Locate the cell with the specified text and output its [X, Y] center coordinate. 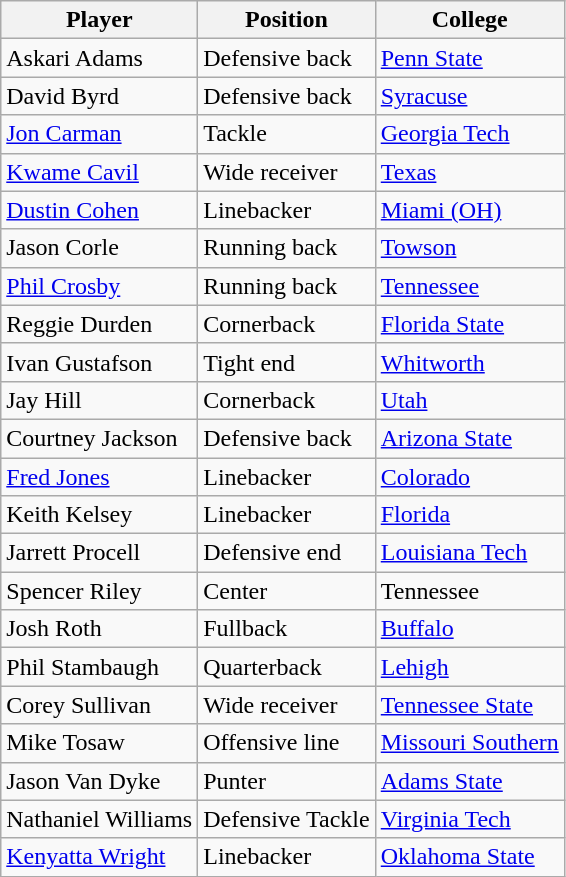
Florida State [470, 324]
Texas [470, 172]
Courtney Jackson [100, 438]
Virginia Tech [470, 819]
Keith Kelsey [100, 515]
Dustin Cohen [100, 210]
Josh Roth [100, 629]
Oklahoma State [470, 857]
Offensive line [287, 743]
Penn State [470, 58]
Phil Stambaugh [100, 667]
Missouri Southern [470, 743]
Kwame Cavil [100, 172]
David Byrd [100, 96]
Colorado [470, 477]
Whitworth [470, 362]
Jarrett Procell [100, 553]
Askari Adams [100, 58]
Jay Hill [100, 400]
Arizona State [470, 438]
Defensive Tackle [287, 819]
Buffalo [470, 629]
Lehigh [470, 667]
Nathaniel Williams [100, 819]
Center [287, 591]
Spencer Riley [100, 591]
Corey Sullivan [100, 705]
Miami (OH) [470, 210]
Tennessee State [470, 705]
Defensive end [287, 553]
Fullback [287, 629]
Reggie Durden [100, 324]
Utah [470, 400]
Phil Crosby [100, 286]
Georgia Tech [470, 134]
Jon Carman [100, 134]
Adams State [470, 781]
Kenyatta Wright [100, 857]
Syracuse [470, 96]
Tackle [287, 134]
Position [287, 20]
Jason Van Dyke [100, 781]
Player [100, 20]
Punter [287, 781]
Mike Tosaw [100, 743]
Tight end [287, 362]
Florida [470, 515]
Towson [470, 248]
Fred Jones [100, 477]
College [470, 20]
Ivan Gustafson [100, 362]
Louisiana Tech [470, 553]
Quarterback [287, 667]
Jason Corle [100, 248]
